From the cell containing the given text, extract its center point as (x, y) coordinate. 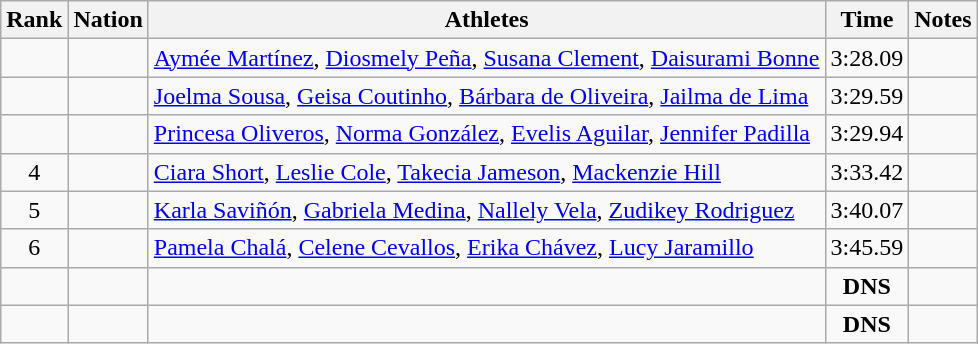
3:28.09 (867, 58)
Athletes (486, 20)
Rank (34, 20)
3:40.07 (867, 210)
Pamela Chalá, Celene Cevallos, Erika Chávez, Lucy Jaramillo (486, 248)
Notes (943, 20)
Aymée Martínez, Diosmely Peña, Susana Clement, Daisurami Bonne (486, 58)
3:33.42 (867, 172)
3:29.94 (867, 134)
Ciara Short, Leslie Cole, Takecia Jameson, Mackenzie Hill (486, 172)
5 (34, 210)
Princesa Oliveros, Norma González, Evelis Aguilar, Jennifer Padilla (486, 134)
Time (867, 20)
Joelma Sousa, Geisa Coutinho, Bárbara de Oliveira, Jailma de Lima (486, 96)
Nation (108, 20)
4 (34, 172)
3:45.59 (867, 248)
3:29.59 (867, 96)
Karla Saviñón, Gabriela Medina, Nallely Vela, Zudikey Rodriguez (486, 210)
6 (34, 248)
